Identify which cell holds the provided text, then report its [X, Y] central coordinate. 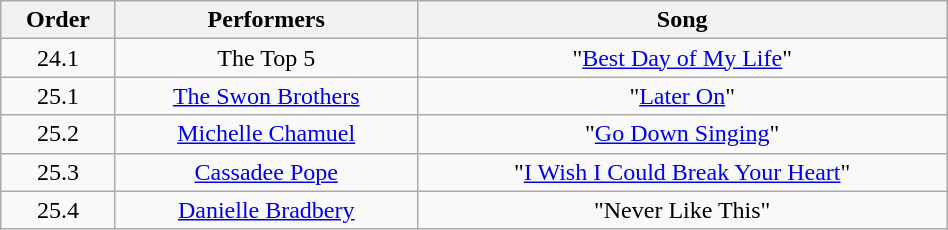
Cassadee Pope [266, 172]
"I Wish I Could Break Your Heart" [682, 172]
"Never Like This" [682, 210]
25.4 [58, 210]
"Later On" [682, 96]
Michelle Chamuel [266, 134]
Performers [266, 20]
25.2 [58, 134]
Danielle Bradbery [266, 210]
The Swon Brothers [266, 96]
Song [682, 20]
The Top 5 [266, 58]
24.1 [58, 58]
25.1 [58, 96]
25.3 [58, 172]
"Best Day of My Life" [682, 58]
Order [58, 20]
"Go Down Singing" [682, 134]
